Locate the cell with the specified text and output its (x, y) center coordinate. 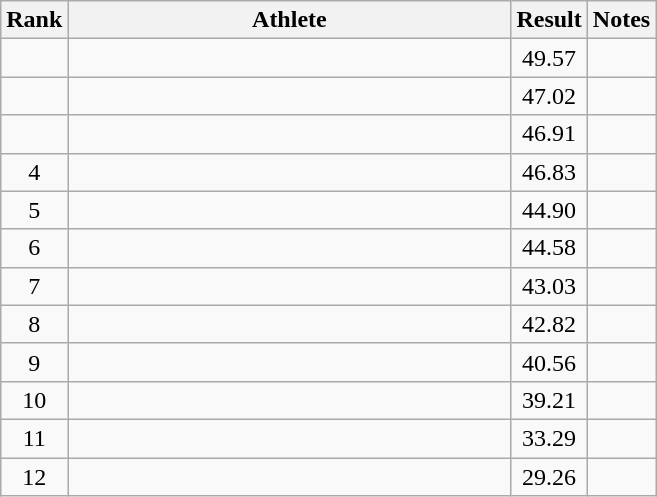
10 (34, 400)
9 (34, 362)
8 (34, 324)
46.83 (549, 172)
39.21 (549, 400)
43.03 (549, 286)
47.02 (549, 96)
42.82 (549, 324)
29.26 (549, 477)
11 (34, 438)
46.91 (549, 134)
40.56 (549, 362)
44.90 (549, 210)
7 (34, 286)
44.58 (549, 248)
Athlete (290, 20)
Notes (621, 20)
33.29 (549, 438)
Rank (34, 20)
4 (34, 172)
49.57 (549, 58)
6 (34, 248)
12 (34, 477)
5 (34, 210)
Result (549, 20)
